Detect which cell encompasses the target text, then output its [x, y] center coordinate. 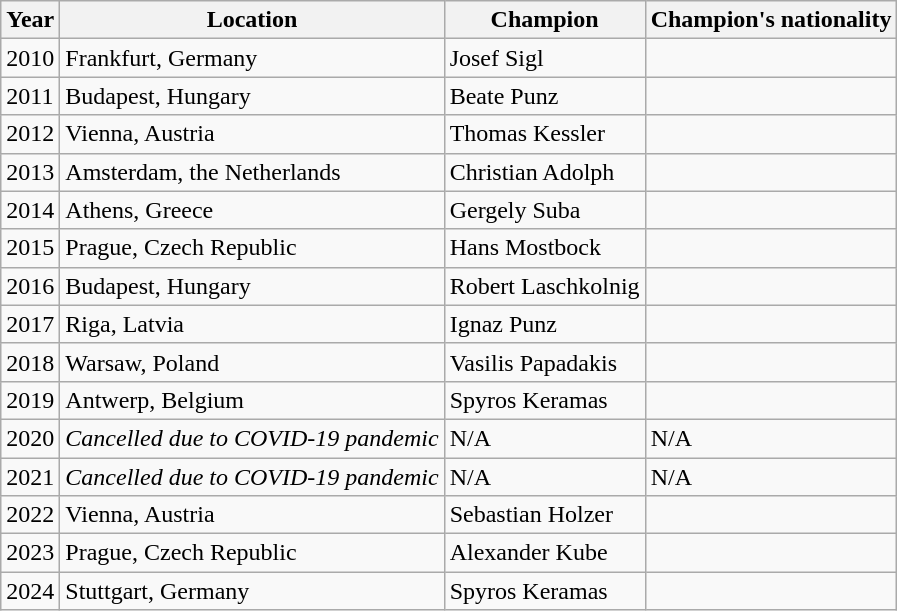
2019 [30, 400]
2024 [30, 591]
2013 [30, 172]
2014 [30, 210]
2012 [30, 134]
2016 [30, 286]
2022 [30, 515]
Christian Adolph [544, 172]
Champion's nationality [771, 20]
2023 [30, 553]
Robert Laschkolnig [544, 286]
Riga, Latvia [252, 324]
2015 [30, 248]
Hans Mostbock [544, 248]
Sebastian Holzer [544, 515]
2020 [30, 438]
2017 [30, 324]
Year [30, 20]
2011 [30, 96]
Frankfurt, Germany [252, 58]
Beate Punz [544, 96]
Location [252, 20]
2010 [30, 58]
Alexander Kube [544, 553]
Thomas Kessler [544, 134]
2021 [30, 477]
Ignaz Punz [544, 324]
Antwerp, Belgium [252, 400]
Josef Sigl [544, 58]
Amsterdam, the Netherlands [252, 172]
Stuttgart, Germany [252, 591]
Vasilis Papadakis [544, 362]
2018 [30, 362]
Athens, Greece [252, 210]
Gergely Suba [544, 210]
Warsaw, Poland [252, 362]
Champion [544, 20]
